Extract the (X, Y) coordinate from the center of the cell holding the provided text.  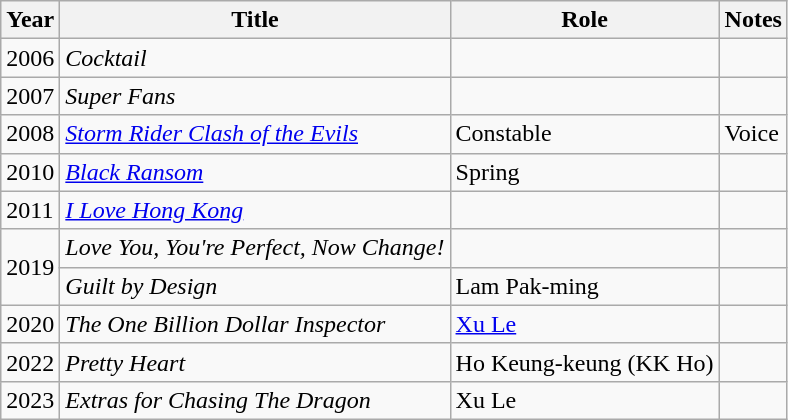
Black Ransom (255, 172)
Ho Keung-keung (KK Ho) (584, 362)
Voice (753, 134)
Super Fans (255, 96)
Storm Rider Clash of the Evils (255, 134)
Guilt by Design (255, 286)
2008 (30, 134)
The One Billion Dollar Inspector (255, 324)
Lam Pak-ming (584, 286)
2023 (30, 400)
Year (30, 20)
2022 (30, 362)
2019 (30, 267)
2020 (30, 324)
Extras for Chasing The Dragon (255, 400)
2010 (30, 172)
Spring (584, 172)
Constable (584, 134)
2011 (30, 210)
2007 (30, 96)
Cocktail (255, 58)
Title (255, 20)
Pretty Heart (255, 362)
Love You, You're Perfect, Now Change! (255, 248)
Role (584, 20)
Notes (753, 20)
I Love Hong Kong (255, 210)
2006 (30, 58)
